Determine the (X, Y) coordinate at the center of the cell enclosing the given text.  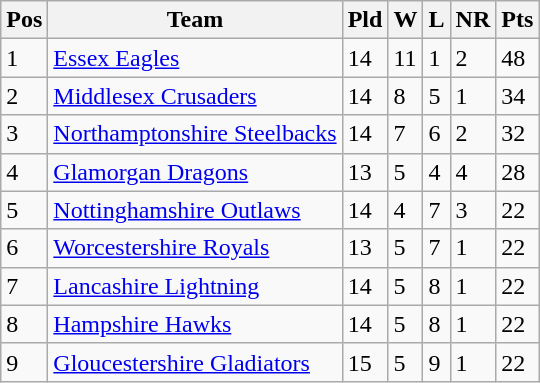
NR (473, 20)
Nottinghamshire Outlaws (195, 210)
11 (406, 58)
48 (518, 58)
Northamptonshire Steelbacks (195, 134)
Lancashire Lightning (195, 286)
Essex Eagles (195, 58)
L (436, 20)
Team (195, 20)
15 (365, 362)
Pts (518, 20)
28 (518, 172)
W (406, 20)
32 (518, 134)
Pos (24, 20)
Gloucestershire Gladiators (195, 362)
Hampshire Hawks (195, 324)
Worcestershire Royals (195, 248)
Pld (365, 20)
Glamorgan Dragons (195, 172)
Middlesex Crusaders (195, 96)
34 (518, 96)
